Determine the (x, y) coordinate at the center of the cell enclosing the given text.  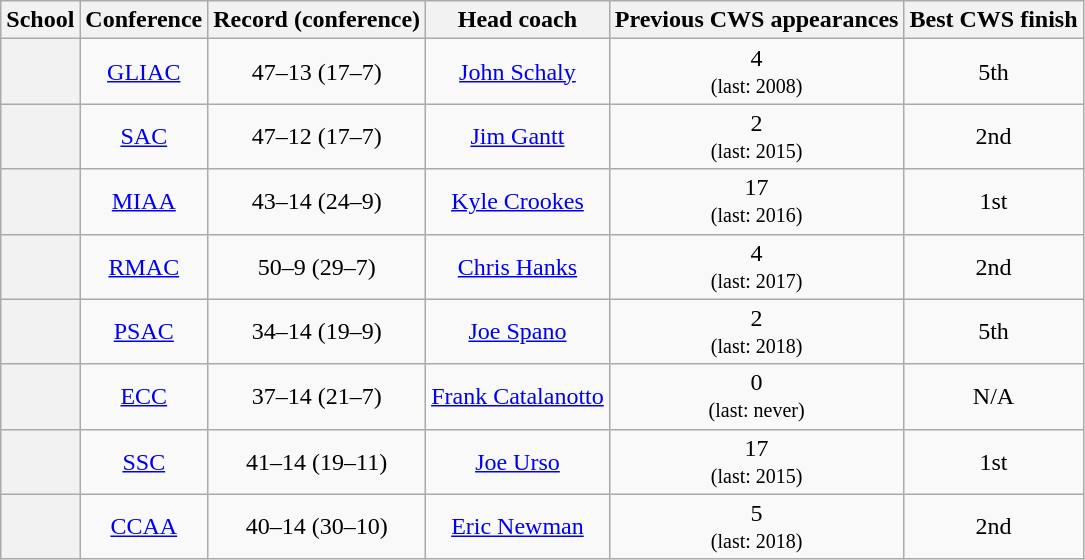
2(last: 2015) (756, 136)
17(last: 2015) (756, 462)
37–14 (21–7) (317, 396)
RMAC (144, 266)
ECC (144, 396)
Kyle Crookes (518, 202)
47–12 (17–7) (317, 136)
N/A (994, 396)
Frank Catalanotto (518, 396)
41–14 (19–11) (317, 462)
2(last: 2018) (756, 332)
Eric Newman (518, 526)
Conference (144, 20)
0(last: never) (756, 396)
5(last: 2018) (756, 526)
40–14 (30–10) (317, 526)
Joe Spano (518, 332)
John Schaly (518, 72)
Record (conference) (317, 20)
17(last: 2016) (756, 202)
34–14 (19–9) (317, 332)
Previous CWS appearances (756, 20)
School (40, 20)
Best CWS finish (994, 20)
SSC (144, 462)
50–9 (29–7) (317, 266)
CCAA (144, 526)
4(last: 2017) (756, 266)
SAC (144, 136)
Head coach (518, 20)
47–13 (17–7) (317, 72)
Chris Hanks (518, 266)
PSAC (144, 332)
4(last: 2008) (756, 72)
Jim Gantt (518, 136)
GLIAC (144, 72)
MIAA (144, 202)
Joe Urso (518, 462)
43–14 (24–9) (317, 202)
